Return [x, y] of the center of cell containing provided text 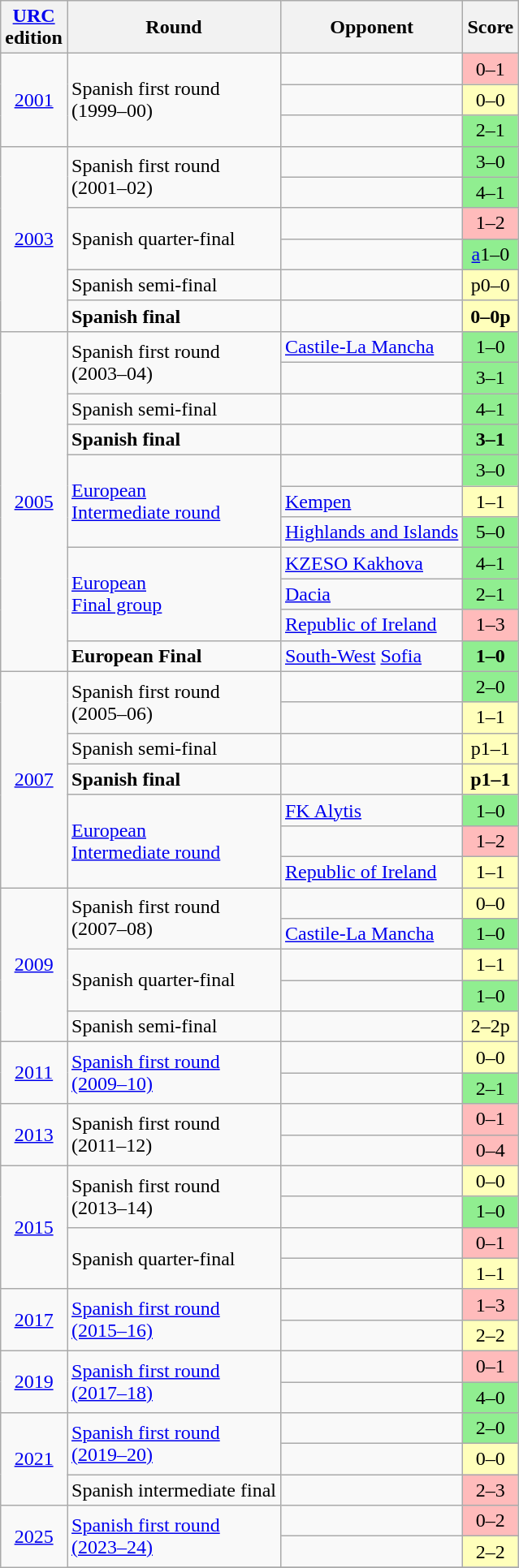
2011 [34, 1073]
Spanish first round(2005–06) [174, 702]
4–0 [491, 1397]
European Final [174, 656]
Spanish first round(2003–04) [174, 362]
2–3 [491, 1490]
2013 [34, 1135]
2015 [34, 1227]
Dacia [371, 594]
Spanish first round(2015–16) [174, 1320]
Spanish first round(2019–20) [174, 1444]
Spanish first round(2017–18) [174, 1381]
2–2p [491, 1027]
p0–0 [491, 285]
2019 [34, 1381]
2009 [34, 965]
2001 [34, 100]
Spanish first round(1999–00) [174, 100]
2005 [34, 502]
5–0 [491, 532]
Spanish first round(2001–02) [174, 177]
KZESO Kakhova [371, 563]
Score [491, 28]
Kempen [371, 502]
Spanish intermediate final [174, 1490]
0–0p [491, 316]
Highlands and Islands [371, 532]
a1–0 [491, 254]
2003 [34, 239]
EuropeanFinal group [174, 594]
2017 [34, 1320]
URCedition [34, 28]
2007 [34, 779]
Spanish first round(2023–24) [174, 1536]
Round [174, 28]
2021 [34, 1459]
0–4 [491, 1150]
Spanish first round(2009–10) [174, 1073]
FK Alytis [371, 810]
Spanish first round(2011–12) [174, 1135]
2025 [34, 1536]
Opponent [371, 28]
South-West Sofia [371, 656]
0–2 [491, 1521]
Spanish first round(2007–08) [174, 919]
Spanish first round(2013–14) [174, 1196]
